Determine the [X, Y] coordinate at the center of the cell enclosing the given text.  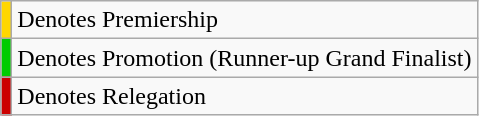
Denotes Relegation [244, 96]
Denotes Premiership [244, 20]
Denotes Promotion (Runner-up Grand Finalist) [244, 58]
